Find where the given text appears and provide that cell's center as [x, y] coordinate. 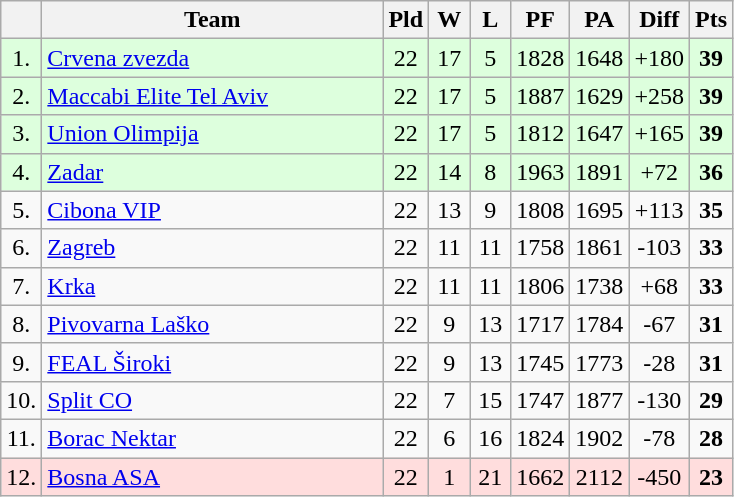
-103 [660, 248]
1629 [600, 96]
2. [22, 96]
16 [490, 438]
1717 [540, 324]
8. [22, 324]
1963 [540, 172]
12. [22, 477]
1824 [540, 438]
Pts [710, 20]
21 [490, 477]
1861 [600, 248]
23 [710, 477]
5. [22, 210]
Borac Nektar [212, 438]
1773 [600, 362]
6. [22, 248]
1891 [600, 172]
1747 [540, 400]
Union Olimpija [212, 134]
+258 [660, 96]
1647 [600, 134]
Zagreb [212, 248]
1806 [540, 286]
Bosna ASA [212, 477]
1648 [600, 58]
PA [600, 20]
Team [212, 20]
Crvena zvezda [212, 58]
1 [450, 477]
29 [710, 400]
Diff [660, 20]
+113 [660, 210]
2112 [600, 477]
Pivovarna Laško [212, 324]
1738 [600, 286]
PF [540, 20]
28 [710, 438]
11. [22, 438]
1695 [600, 210]
8 [490, 172]
+165 [660, 134]
+72 [660, 172]
1662 [540, 477]
-450 [660, 477]
1. [22, 58]
W [450, 20]
-130 [660, 400]
+68 [660, 286]
1745 [540, 362]
1808 [540, 210]
7 [450, 400]
3. [22, 134]
Maccabi Elite Tel Aviv [212, 96]
L [490, 20]
4. [22, 172]
Krka [212, 286]
-28 [660, 362]
+180 [660, 58]
15 [490, 400]
7. [22, 286]
Cibona VIP [212, 210]
1877 [600, 400]
6 [450, 438]
1902 [600, 438]
36 [710, 172]
1828 [540, 58]
Split CO [212, 400]
1887 [540, 96]
14 [450, 172]
Pld [406, 20]
1758 [540, 248]
10. [22, 400]
1784 [600, 324]
FEAL Široki [212, 362]
-67 [660, 324]
1812 [540, 134]
Zadar [212, 172]
9. [22, 362]
35 [710, 210]
-78 [660, 438]
